Locate the cell with the specified text and output its (x, y) center coordinate. 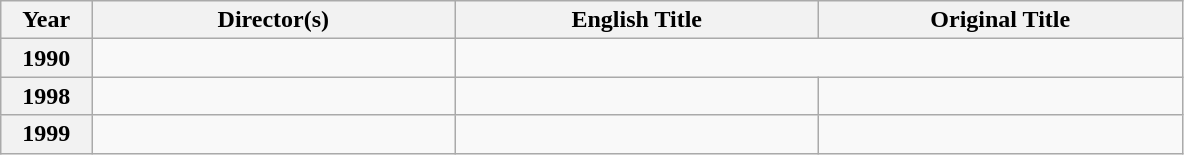
1999 (46, 134)
English Title (636, 20)
Original Title (1000, 20)
Director(s) (274, 20)
Year (46, 20)
1990 (46, 58)
1998 (46, 96)
